Return the [X, Y] coordinate for the center point of the cell that contains the specified text.  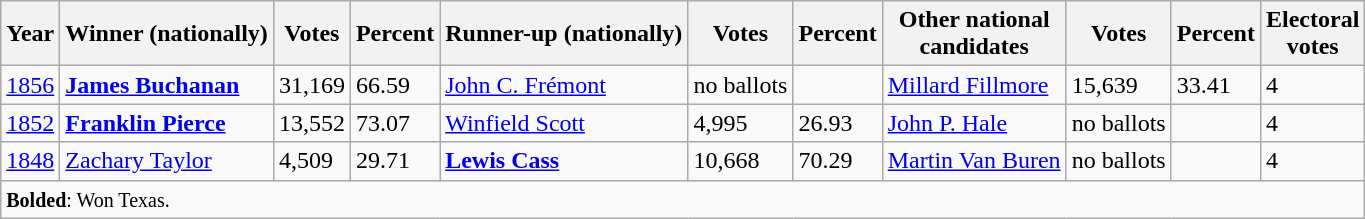
31,169 [312, 85]
1848 [30, 161]
73.07 [394, 123]
4,509 [312, 161]
13,552 [312, 123]
1856 [30, 85]
Lewis Cass [564, 161]
33.41 [1216, 85]
Runner-up (nationally) [564, 34]
Year [30, 34]
Winfield Scott [564, 123]
4,995 [740, 123]
Martin Van Buren [974, 161]
29.71 [394, 161]
John C. Frémont [564, 85]
James Buchanan [167, 85]
Other nationalcandidates [974, 34]
Zachary Taylor [167, 161]
John P. Hale [974, 123]
66.59 [394, 85]
Winner (nationally) [167, 34]
Bolded: Won Texas. [683, 199]
Electoralvotes [1312, 34]
Franklin Pierce [167, 123]
26.93 [838, 123]
Millard Fillmore [974, 85]
15,639 [1118, 85]
70.29 [838, 161]
10,668 [740, 161]
1852 [30, 123]
